Search for the cell housing the specified text and yield its [X, Y] center coordinate. 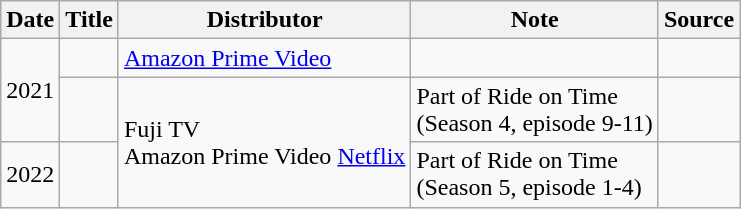
Date [30, 20]
Distributor [264, 20]
2021 [30, 90]
Amazon Prime Video [264, 58]
Part of Ride on Time(Season 5, episode 1-4) [534, 174]
Title [90, 20]
Fuji TVAmazon Prime Video Netflix [264, 142]
Part of Ride on Time(Season 4, episode 9-11) [534, 110]
Source [698, 20]
2022 [30, 174]
Note [534, 20]
